Search for the cell housing the specified text and yield its [X, Y] center coordinate. 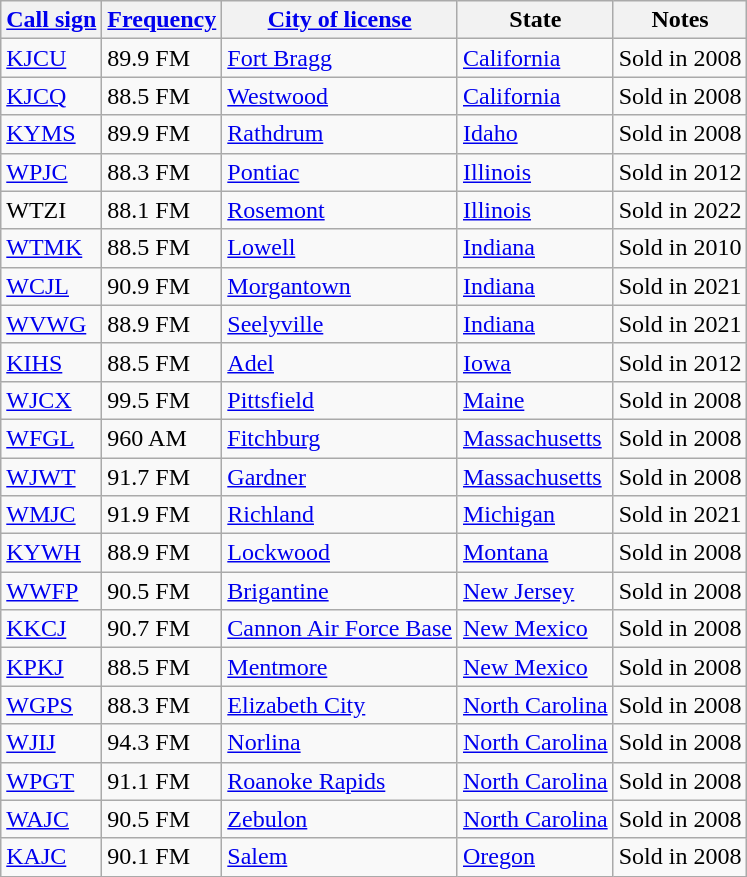
WGPS [52, 705]
Roanoke Rapids [340, 781]
KPKJ [52, 667]
Salem [340, 857]
City of license [340, 20]
Montana [535, 553]
Zebulon [340, 819]
99.5 FM [162, 400]
WPJC [52, 172]
WWFP [52, 591]
New Jersey [535, 591]
Morgantown [340, 286]
Norlina [340, 743]
KJCQ [52, 96]
90.9 FM [162, 286]
Mentmore [340, 667]
WFGL [52, 438]
State [535, 20]
Sold in 2022 [680, 210]
88.1 FM [162, 210]
Fort Bragg [340, 58]
WTZI [52, 210]
Cannon Air Force Base [340, 629]
WJWT [52, 477]
Lowell [340, 248]
WTMK [52, 248]
Idaho [535, 134]
KKCJ [52, 629]
KYMS [52, 134]
Iowa [535, 362]
960 AM [162, 438]
KYWH [52, 553]
Pontiac [340, 172]
Maine [535, 400]
KAJC [52, 857]
Frequency [162, 20]
Seelyville [340, 324]
Sold in 2010 [680, 248]
94.3 FM [162, 743]
Michigan [535, 515]
91.1 FM [162, 781]
90.7 FM [162, 629]
WJIJ [52, 743]
Pittsfield [340, 400]
Richland [340, 515]
KJCU [52, 58]
Rosemont [340, 210]
WMJC [52, 515]
Lockwood [340, 553]
Notes [680, 20]
Call sign [52, 20]
KIHS [52, 362]
91.7 FM [162, 477]
Gardner [340, 477]
WAJC [52, 819]
Westwood [340, 96]
90.1 FM [162, 857]
Rathdrum [340, 134]
WPGT [52, 781]
Elizabeth City [340, 705]
Brigantine [340, 591]
WCJL [52, 286]
91.9 FM [162, 515]
Fitchburg [340, 438]
WVWG [52, 324]
WJCX [52, 400]
Oregon [535, 857]
Adel [340, 362]
